Capture the cell that displays the provided text and extract its (x, y) central coordinate. 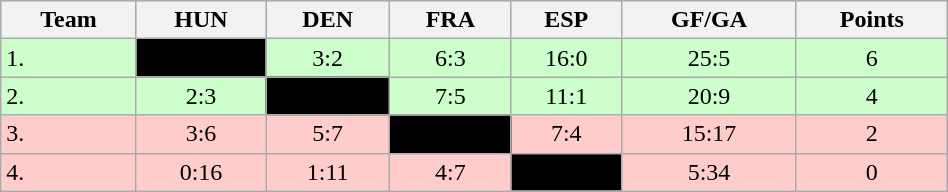
5:7 (328, 134)
DEN (328, 20)
2 (872, 134)
Points (872, 20)
ESP (566, 20)
20:9 (710, 96)
25:5 (710, 58)
4:7 (450, 172)
1:11 (328, 172)
4 (872, 96)
6:3 (450, 58)
3. (69, 134)
2. (69, 96)
4. (69, 172)
FRA (450, 20)
16:0 (566, 58)
5:34 (710, 172)
0:16 (200, 172)
2:3 (200, 96)
7:4 (566, 134)
1. (69, 58)
3:2 (328, 58)
HUN (200, 20)
0 (872, 172)
7:5 (450, 96)
11:1 (566, 96)
15:17 (710, 134)
Team (69, 20)
6 (872, 58)
GF/GA (710, 20)
3:6 (200, 134)
